Determine the [x, y] coordinate at the center of the cell enclosing the given text.  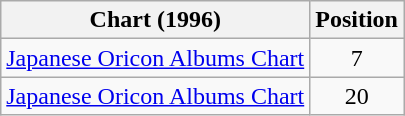
Chart (1996) [156, 20]
20 [357, 96]
Position [357, 20]
7 [357, 58]
